Return [x, y] of the center of cell containing provided text 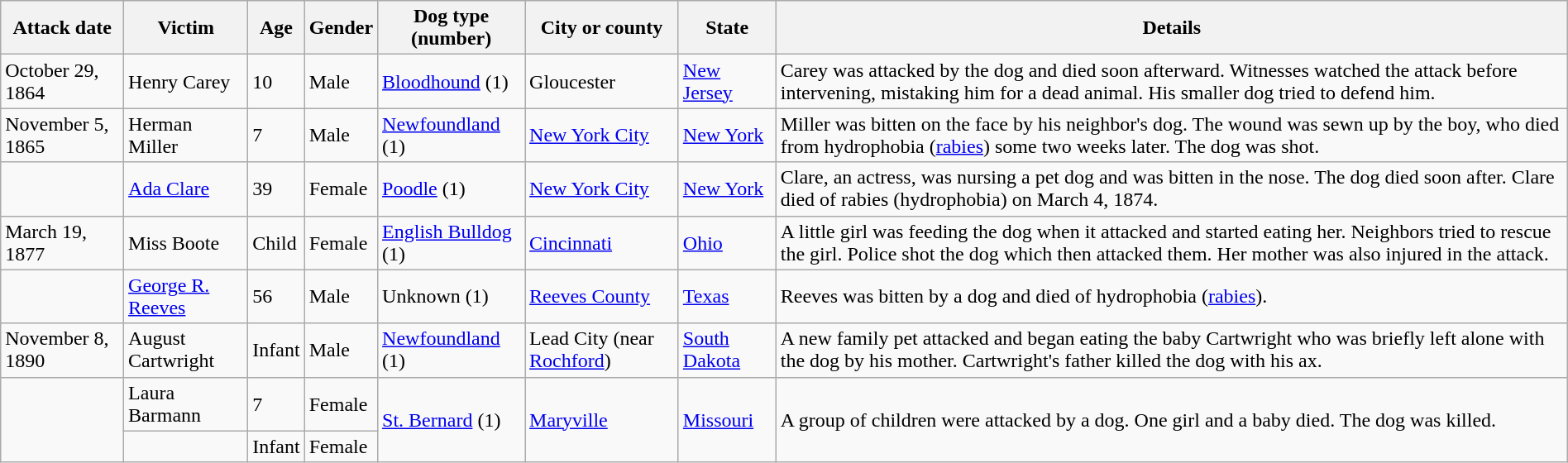
A group of children were attacked by a dog. One girl and a baby died. The dog was killed. [1171, 420]
State [727, 28]
Missouri [727, 420]
39 [276, 189]
Ohio [727, 243]
St. Bernard (1) [452, 420]
Details [1171, 28]
Clare, an actress, was nursing a pet dog and was bitten in the nose. The dog died soon after. Clare died of rabies (hydrophobia) on March 4, 1874. [1171, 189]
Dog type (number) [452, 28]
Unknown (1) [452, 296]
Bloodhound (1) [452, 81]
Lead City (near Rochford) [602, 351]
Child [276, 243]
South Dakota [727, 351]
Cincinnati [602, 243]
Attack date [63, 28]
New Jersey [727, 81]
Reeves was bitten by a dog and died of hydrophobia (rabies). [1171, 296]
Herman Miller [186, 136]
Texas [727, 296]
Reeves County [602, 296]
Gloucester [602, 81]
Age [276, 28]
Poodle (1) [452, 189]
Henry Carey [186, 81]
Victim [186, 28]
Ada Clare [186, 189]
Miss Boote [186, 243]
August Cartwright [186, 351]
City or county [602, 28]
November 8, 1890 [63, 351]
October 29, 1864 [63, 81]
Laura Barmann [186, 403]
George R. Reeves [186, 296]
English Bulldog (1) [452, 243]
March 19, 1877 [63, 243]
November 5, 1865 [63, 136]
56 [276, 296]
10 [276, 81]
Gender [341, 28]
Maryville [602, 420]
